Detect which cell encompasses the target text, then output its [x, y] center coordinate. 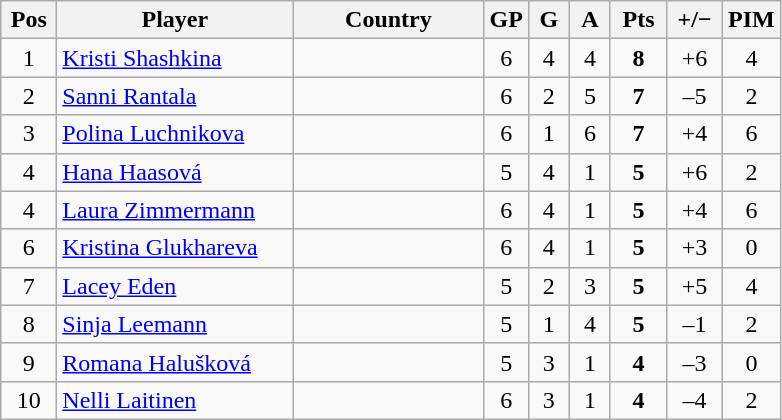
Hana Haasová [175, 172]
Sanni Rantala [175, 96]
A [590, 20]
Lacey Eden [175, 286]
Sinja Leemann [175, 324]
Kristi Shashkina [175, 58]
+3 [695, 248]
10 [29, 400]
Pos [29, 20]
Pts [638, 20]
Laura Zimmermann [175, 210]
–3 [695, 362]
–5 [695, 96]
Nelli Laitinen [175, 400]
Kristina Glukhareva [175, 248]
+5 [695, 286]
Romana Halušková [175, 362]
Country [388, 20]
+/− [695, 20]
G [548, 20]
Polina Luchnikova [175, 134]
–1 [695, 324]
9 [29, 362]
GP [506, 20]
–4 [695, 400]
PIM [752, 20]
Player [175, 20]
